Capture the cell that displays the provided text and extract its (X, Y) central coordinate. 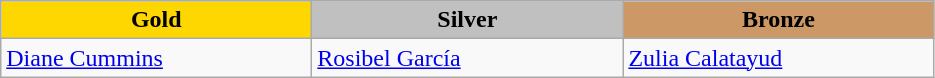
Zulia Calatayud (778, 58)
Gold (156, 20)
Rosibel García (468, 58)
Silver (468, 20)
Bronze (778, 20)
Diane Cummins (156, 58)
